Identify which cell holds the provided text, then report its (x, y) central coordinate. 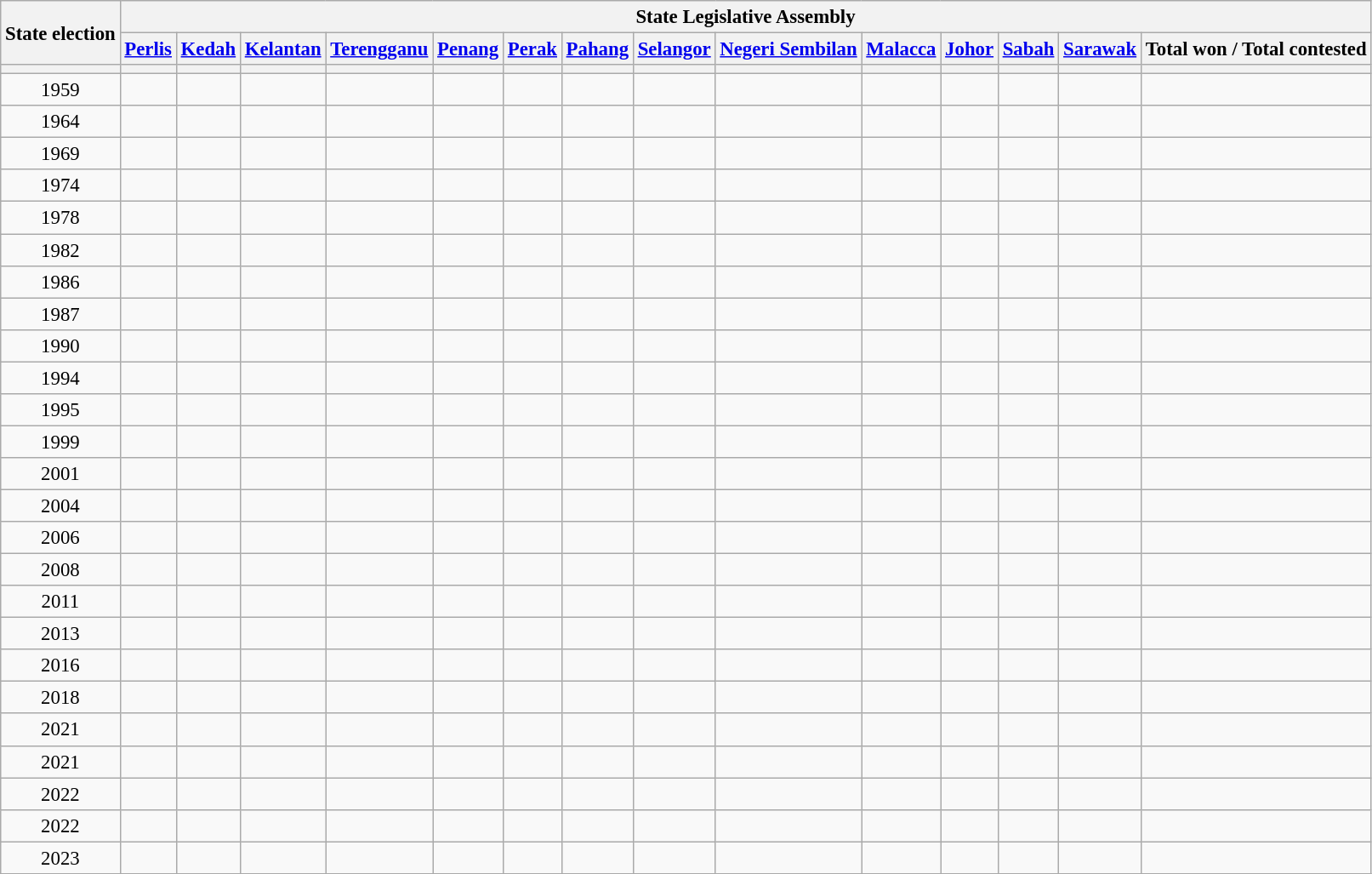
2013 (60, 634)
1964 (60, 122)
Kedah (208, 49)
1995 (60, 410)
2001 (60, 474)
1978 (60, 218)
Total won / Total contested (1255, 49)
2004 (60, 506)
Negeri Sembilan (788, 49)
2008 (60, 570)
State Legislative Assembly (745, 17)
2016 (60, 665)
Perlis (148, 49)
1974 (60, 186)
Sarawak (1101, 49)
Malacca (902, 49)
Penang (468, 49)
Selangor (674, 49)
2023 (60, 858)
1982 (60, 250)
2018 (60, 698)
1999 (60, 442)
1990 (60, 346)
1986 (60, 282)
1959 (60, 90)
1987 (60, 314)
2006 (60, 538)
Perak (532, 49)
State election (60, 32)
Terengganu (379, 49)
1969 (60, 154)
Kelantan (282, 49)
Sabah (1028, 49)
Pahang (597, 49)
Johor (970, 49)
2011 (60, 602)
1994 (60, 378)
